Identify which cell holds the provided text, then report its [x, y] central coordinate. 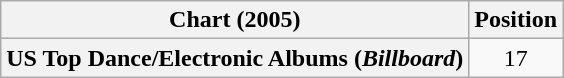
US Top Dance/Electronic Albums (Billboard) [235, 58]
Position [516, 20]
17 [516, 58]
Chart (2005) [235, 20]
